Detect which cell encompasses the target text, then output its [X, Y] center coordinate. 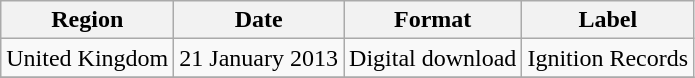
Format [433, 20]
Label [608, 20]
Region [88, 20]
Ignition Records [608, 58]
Digital download [433, 58]
Date [259, 20]
21 January 2013 [259, 58]
United Kingdom [88, 58]
